Search for the cell housing the specified text and yield its (x, y) center coordinate. 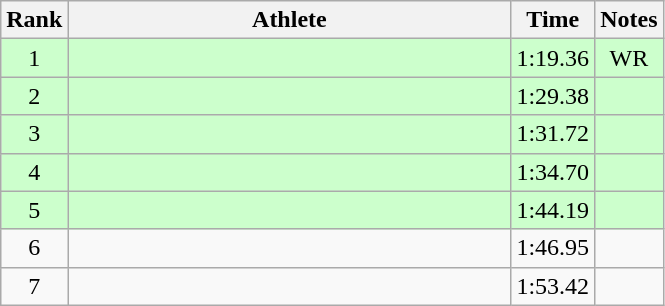
Athlete (290, 20)
5 (34, 210)
2 (34, 96)
1:34.70 (553, 172)
Rank (34, 20)
1:53.42 (553, 286)
7 (34, 286)
1:29.38 (553, 96)
1:19.36 (553, 58)
1 (34, 58)
Notes (629, 20)
6 (34, 248)
1:31.72 (553, 134)
1:44.19 (553, 210)
WR (629, 58)
1:46.95 (553, 248)
3 (34, 134)
4 (34, 172)
Time (553, 20)
